Output the (X, Y) coordinate of the center of the cell containing the given text.  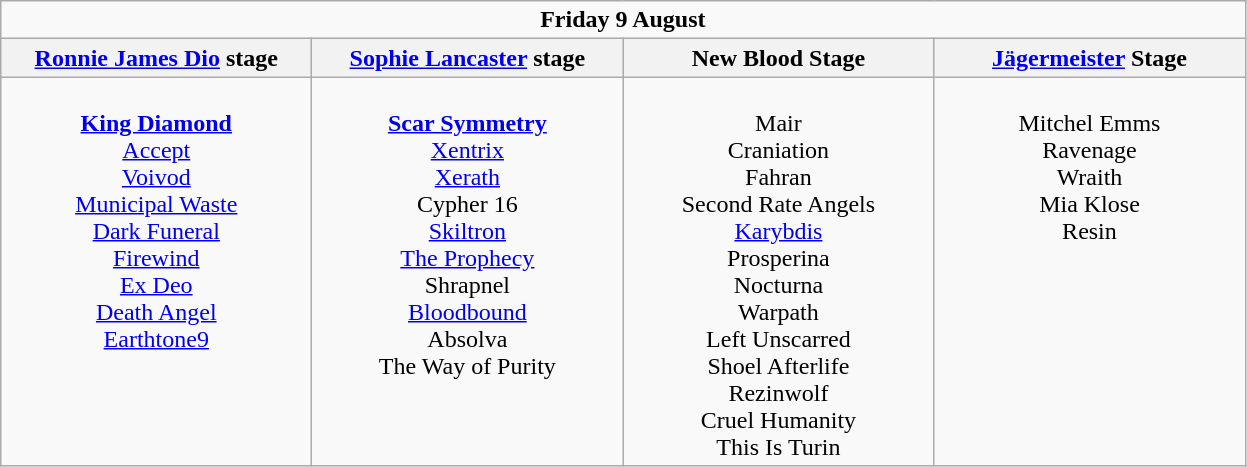
Mair Craniation Fahran Second Rate Angels Karybdis Prosperina Nocturna Warpath Left Unscarred Shoel Afterlife Rezinwolf Cruel Humanity This Is Turin (778, 272)
King Diamond Accept Voivod Municipal Waste Dark Funeral Firewind Ex Deo Death Angel Earthtone9 (156, 272)
New Blood Stage (778, 58)
Jägermeister Stage (1090, 58)
Ronnie James Dio stage (156, 58)
Friday 9 August (623, 20)
Scar Symmetry Xentrix Xerath Cypher 16 Skiltron The Prophecy Shrapnel Bloodbound Absolva The Way of Purity (468, 272)
Mitchel Emms Ravenage Wraith Mia Klose Resin (1090, 272)
Sophie Lancaster stage (468, 58)
